Identify which cell holds the provided text, then report its [X, Y] central coordinate. 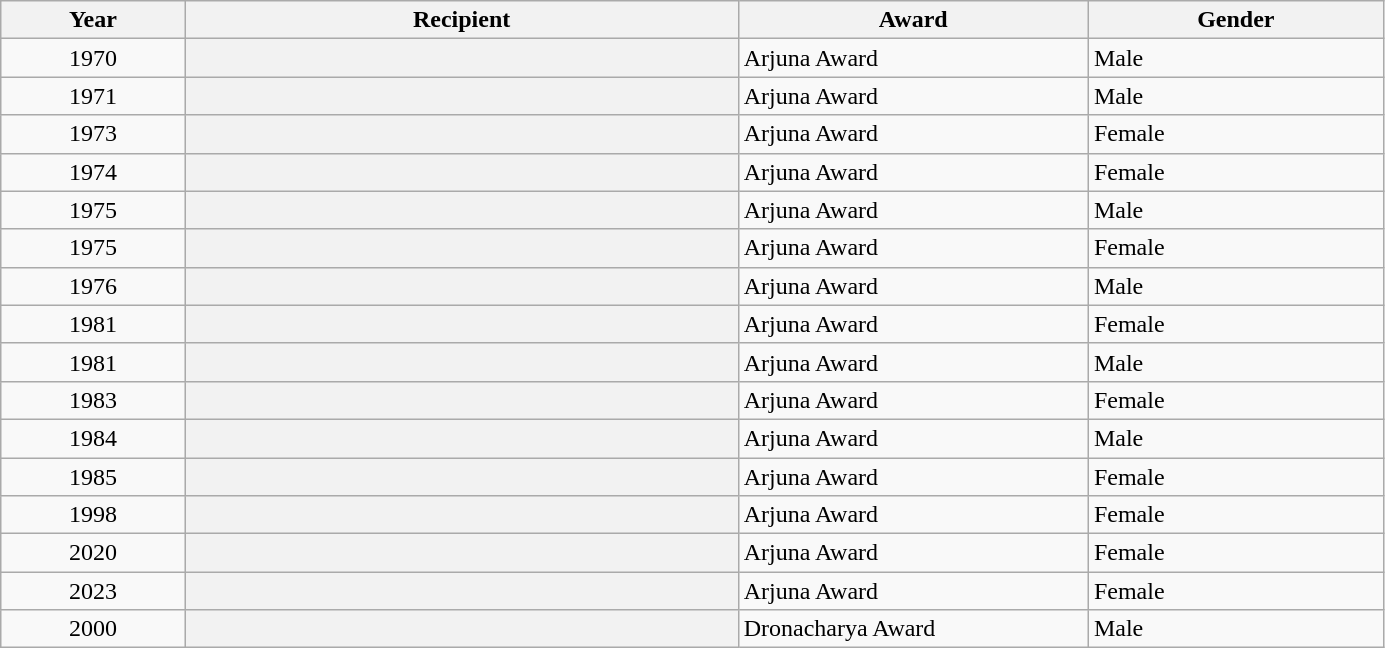
Gender [1236, 20]
1973 [93, 134]
1984 [93, 438]
Recipient [462, 20]
1970 [93, 58]
1985 [93, 477]
1998 [93, 515]
2020 [93, 553]
Dronacharya Award [913, 629]
1974 [93, 172]
2023 [93, 591]
1983 [93, 400]
1971 [93, 96]
Year [93, 20]
Award [913, 20]
2000 [93, 629]
1976 [93, 286]
